Detect which cell encompasses the target text, then output its (x, y) center coordinate. 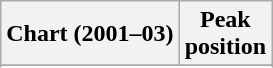
Chart (2001–03) (90, 34)
Peak position (225, 34)
